Identify which cell holds the provided text, then report its (x, y) central coordinate. 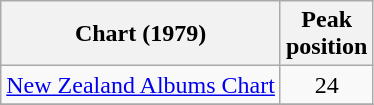
Peakposition (326, 34)
New Zealand Albums Chart (141, 85)
Chart (1979) (141, 34)
24 (326, 85)
